Determine the (x, y) coordinate at the center of the cell enclosing the given text.  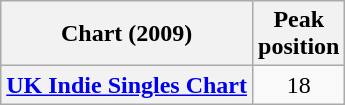
Chart (2009) (127, 34)
UK Indie Singles Chart (127, 85)
18 (299, 85)
Peakposition (299, 34)
